From the cell containing the given text, extract its center point as (X, Y) coordinate. 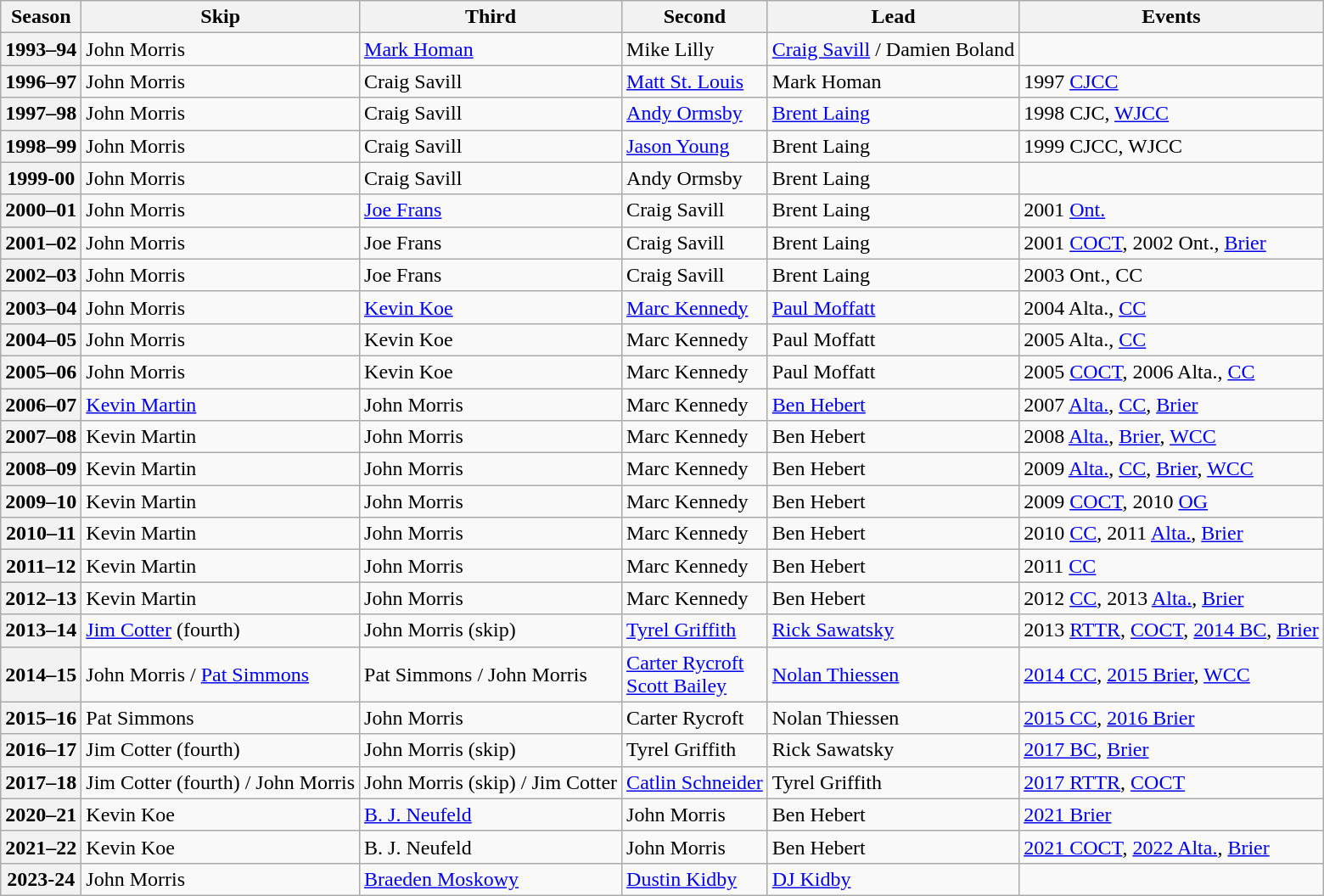
Dustin Kidby (695, 879)
2021 Brier (1171, 815)
2023-24 (41, 879)
2012 CC, 2013 Alta., Brier (1171, 598)
2009–10 (41, 501)
2011 CC (1171, 566)
2004–05 (41, 339)
2021 COCT, 2022 Alta., Brier (1171, 847)
Carter Rycroft (695, 718)
2005–06 (41, 372)
2010 CC, 2011 Alta., Brier (1171, 534)
John Morris (skip) / Jim Cotter (491, 782)
Pat Simmons / John Morris (491, 674)
2008–09 (41, 469)
2003 Ont., CC (1171, 275)
2014 CC, 2015 Brier, WCC (1171, 674)
2015 CC, 2016 Brier (1171, 718)
2020–21 (41, 815)
DJ Kidby (893, 879)
1998–99 (41, 146)
2008 Alta., Brier, WCC (1171, 437)
2015–16 (41, 718)
Season (41, 17)
Carter Rycroft Scott Bailey (695, 674)
John Morris / Pat Simmons (221, 674)
Mike Lilly (695, 49)
2001 COCT, 2002 Ont., Brier (1171, 243)
1996–97 (41, 81)
Jason Young (695, 146)
2006–07 (41, 405)
Pat Simmons (221, 718)
Events (1171, 17)
Jim Cotter (fourth) / John Morris (221, 782)
Skip (221, 17)
1998 CJC, WJCC (1171, 114)
Braeden Moskowy (491, 879)
Craig Savill / Damien Boland (893, 49)
2005 Alta., CC (1171, 339)
2013–14 (41, 630)
2014–15 (41, 674)
2012–13 (41, 598)
2005 COCT, 2006 Alta., CC (1171, 372)
Matt St. Louis (695, 81)
2001–02 (41, 243)
2017–18 (41, 782)
2001 Ont. (1171, 210)
2002–03 (41, 275)
2013 RTTR, COCT, 2014 BC, Brier (1171, 630)
2021–22 (41, 847)
1997–98 (41, 114)
2003–04 (41, 307)
2011–12 (41, 566)
Second (695, 17)
2000–01 (41, 210)
Third (491, 17)
2007–08 (41, 437)
2016–17 (41, 750)
2017 BC, Brier (1171, 750)
2004 Alta., CC (1171, 307)
1997 CJCC (1171, 81)
Lead (893, 17)
2017 RTTR, COCT (1171, 782)
1993–94 (41, 49)
2010–11 (41, 534)
1999-00 (41, 178)
Catlin Schneider (695, 782)
2009 COCT, 2010 OG (1171, 501)
2007 Alta., CC, Brier (1171, 405)
2009 Alta., CC, Brier, WCC (1171, 469)
1999 CJCC, WJCC (1171, 146)
